From the cell containing the given text, extract its center point as (x, y) coordinate. 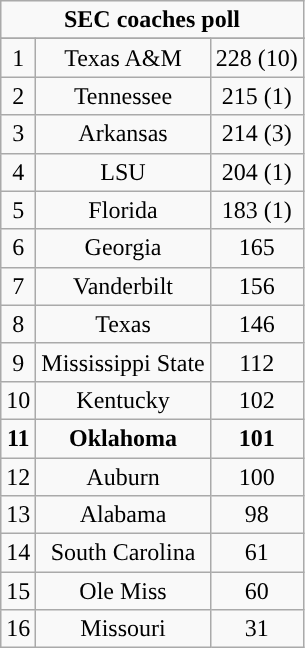
8 (18, 324)
Georgia (123, 248)
12 (18, 477)
100 (256, 477)
Alabama (123, 515)
Tennessee (123, 96)
10 (18, 400)
13 (18, 515)
1 (18, 58)
Vanderbilt (123, 286)
Arkansas (123, 134)
South Carolina (123, 553)
14 (18, 553)
3 (18, 134)
16 (18, 629)
2 (18, 96)
Kentucky (123, 400)
228 (10) (256, 58)
Auburn (123, 477)
215 (1) (256, 96)
15 (18, 591)
LSU (123, 172)
7 (18, 286)
61 (256, 553)
165 (256, 248)
Missouri (123, 629)
11 (18, 438)
60 (256, 591)
5 (18, 210)
102 (256, 400)
6 (18, 248)
Florida (123, 210)
Texas A&M (123, 58)
214 (3) (256, 134)
183 (1) (256, 210)
31 (256, 629)
156 (256, 286)
Oklahoma (123, 438)
Ole Miss (123, 591)
98 (256, 515)
SEC coaches poll (152, 20)
Texas (123, 324)
9 (18, 362)
146 (256, 324)
204 (1) (256, 172)
101 (256, 438)
4 (18, 172)
Mississippi State (123, 362)
112 (256, 362)
